Return the [X, Y] coordinate for the center point of the cell that contains the specified text.  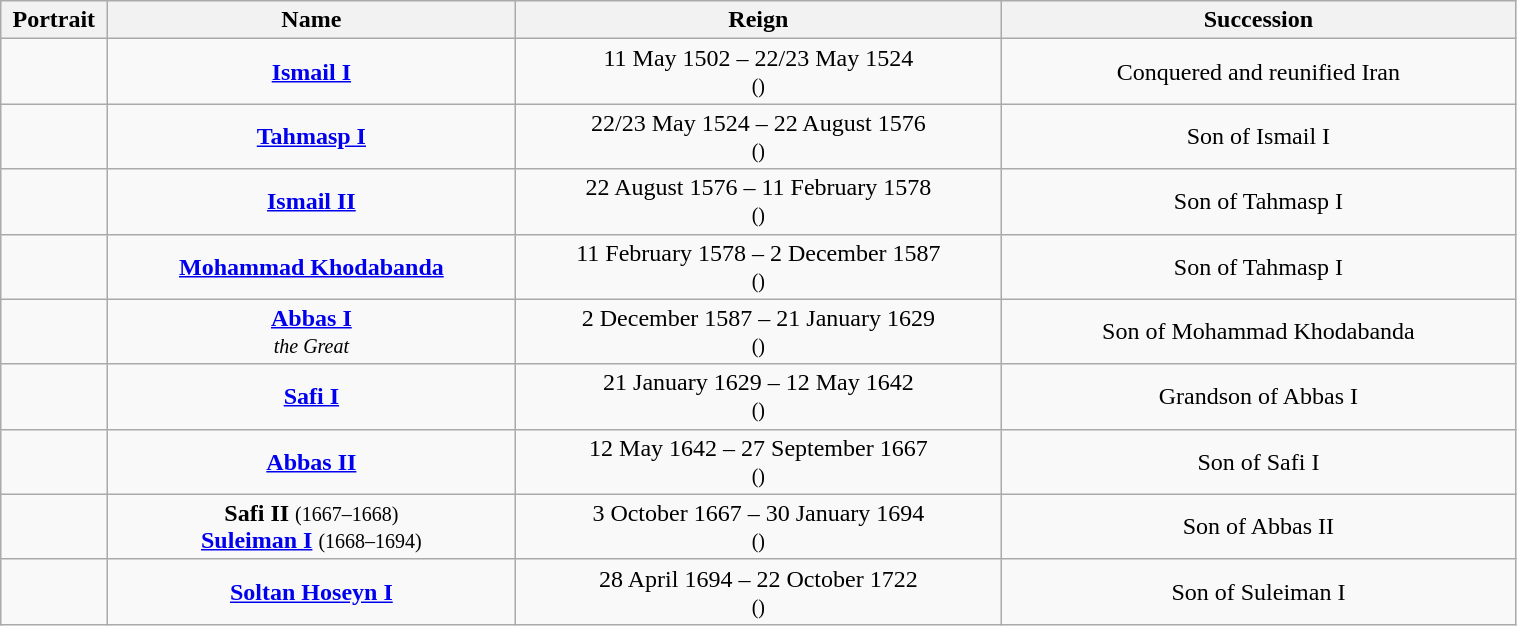
Succession [1258, 20]
12 May 1642 – 27 September 1667() [758, 462]
Abbas II [312, 462]
2 December 1587 – 21 January 1629() [758, 332]
Son of Suleiman I [1258, 592]
Ismail I [312, 72]
Mohammad Khodabanda [312, 266]
Ismail II [312, 202]
Safi I [312, 396]
11 May 1502 – 22/23 May 1524() [758, 72]
Son of Safi I [1258, 462]
Reign [758, 20]
Son of Ismail I [1258, 136]
21 January 1629 – 12 May 1642() [758, 396]
3 October 1667 – 30 January 1694() [758, 526]
Soltan Hoseyn I [312, 592]
Name [312, 20]
Abbas Ithe Great [312, 332]
Portrait [54, 20]
22 August 1576 – 11 February 1578() [758, 202]
22/23 May 1524 – 22 August 1576() [758, 136]
Son of Mohammad Khodabanda [1258, 332]
Tahmasp I [312, 136]
Grandson of Abbas I [1258, 396]
Son of Abbas II [1258, 526]
11 February 1578 – 2 December 1587() [758, 266]
28 April 1694 – 22 October 1722() [758, 592]
Safi II (1667–1668)Suleiman I (1668–1694) [312, 526]
Conquered and reunified Iran [1258, 72]
